Return the [x, y] coordinate for the center point of the cell that contains the specified text.  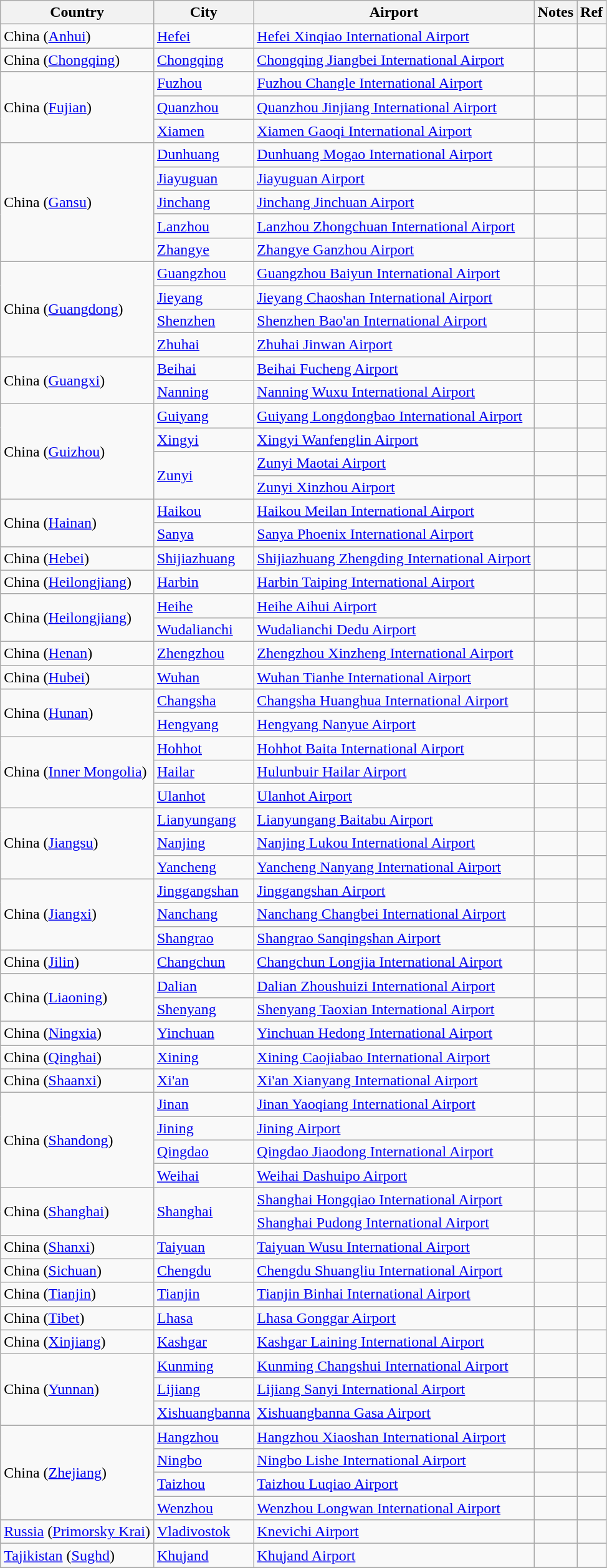
Jiayuguan [203, 178]
Xining [203, 1057]
Zhangye [203, 249]
Sanya Phoenix International Airport [394, 535]
Taizhou [203, 1484]
Jinggangshan [203, 891]
Jinan Yaoqiang International Airport [394, 1105]
Beihai Fucheng Airport [394, 369]
Wuhan Tianhe International Airport [394, 677]
Hengyang Nanyue Airport [394, 725]
Hailar [203, 772]
Zhengzhou Xinzheng International Airport [394, 653]
Hulunbuir Hailar Airport [394, 772]
Qingdao Jiaodong International Airport [394, 1152]
Fuzhou Changle International Airport [394, 84]
Qingdao [203, 1152]
Wudalianchi [203, 629]
China (Guangxi) [77, 380]
Shijiazhuang [203, 558]
Chengdu Shuangliu International Airport [394, 1270]
China (Guangdong) [77, 309]
Nanning [203, 392]
Ningbo [203, 1461]
Dalian Zhoushuizi International Airport [394, 985]
China (Ningxia) [77, 1033]
Lianyungang [203, 820]
City [203, 12]
Fuzhou [203, 84]
Lhasa [203, 1318]
Heihe Aihui Airport [394, 606]
Kunming [203, 1365]
Zhuhai Jinwan Airport [394, 345]
China (Henan) [77, 653]
China (Shanxi) [77, 1247]
China (Gansu) [77, 202]
China (Qinghai) [77, 1057]
China (Shaanxi) [77, 1081]
China (Jiangsu) [77, 843]
Xingyi [203, 440]
Knevichi Airport [394, 1532]
Quanzhou Jinjiang International Airport [394, 107]
Zhengzhou [203, 653]
Zunyi [203, 475]
Ref [592, 12]
Yancheng Nanyang International Airport [394, 867]
China (Tibet) [77, 1318]
Dunhuang Mogao International Airport [394, 155]
Country [77, 12]
Ulanhot Airport [394, 796]
Jieyang [203, 298]
Jinan [203, 1105]
Xiamen Gaoqi International Airport [394, 131]
China (Inner Mongolia) [77, 772]
Lianyungang Baitabu Airport [394, 820]
Xishuangbanna [203, 1413]
China (Tianjin) [77, 1294]
Dalian [203, 985]
Haikou Meilan International Airport [394, 511]
Chongqing [203, 60]
Changchun [203, 962]
China (Sichuan) [77, 1270]
Jieyang Chaoshan International Airport [394, 298]
Xingyi Wanfenglin Airport [394, 440]
Nanjing Lukou International Airport [394, 843]
Harbin [203, 582]
Dunhuang [203, 155]
Nanjing [203, 843]
Changchun Longjia International Airport [394, 962]
Jiayuguan Airport [394, 178]
Xiamen [203, 131]
China (Liaoning) [77, 997]
Russia (Primorsky Krai) [77, 1532]
China (Anhui) [77, 36]
Lanzhou Zhongchuan International Airport [394, 226]
China (Fujian) [77, 107]
Ulanhot [203, 796]
Hohhot Baita International Airport [394, 748]
Weihai [203, 1176]
Hefei Xinqiao International Airport [394, 36]
Sanya [203, 535]
China (Jiangxi) [77, 914]
Tajikistan (Sughd) [77, 1556]
Shangrao [203, 938]
Jining [203, 1128]
Tianjin Binhai International Airport [394, 1294]
Changsha [203, 701]
Wudalianchi Dedu Airport [394, 629]
Taizhou Luqiao Airport [394, 1484]
Changsha Huanghua International Airport [394, 701]
China (Xinjiang) [77, 1342]
China (Hubei) [77, 677]
Kunming Changshui International Airport [394, 1365]
Shenyang Taoxian International Airport [394, 1009]
Shanghai Pudong International Airport [394, 1223]
Kashgar [203, 1342]
Hangzhou [203, 1436]
Shijiazhuang Zhengding International Airport [394, 558]
Airport [394, 12]
Xi'an [203, 1081]
China (Hunan) [77, 713]
China (Zhejiang) [77, 1472]
Xi'an Xianyang International Airport [394, 1081]
China (Hainan) [77, 523]
Hangzhou Xiaoshan International Airport [394, 1436]
Hengyang [203, 725]
Jinchang [203, 202]
Tianjin [203, 1294]
Vladivostok [203, 1532]
Haikou [203, 511]
Khujand Airport [394, 1556]
Shenzhen [203, 321]
Shenzhen Bao'an International Airport [394, 321]
Zhangye Ganzhou Airport [394, 249]
Jinggangshan Airport [394, 891]
Chongqing Jiangbei International Airport [394, 60]
China (Chongqing) [77, 60]
Heihe [203, 606]
Chengdu [203, 1270]
China (Hebei) [77, 558]
Yinchuan Hedong International Airport [394, 1033]
Guangzhou [203, 273]
Xining Caojiabao International Airport [394, 1057]
Guiyang Longdongbao International Airport [394, 416]
Guiyang [203, 416]
Hefei [203, 36]
China (Shanghai) [77, 1211]
Yinchuan [203, 1033]
Taiyuan Wusu International Airport [394, 1247]
Yancheng [203, 867]
Harbin Taiping International Airport [394, 582]
Kashgar Laining International Airport [394, 1342]
Shenyang [203, 1009]
Notes [555, 12]
Jining Airport [394, 1128]
Ningbo Lishe International Airport [394, 1461]
Nanchang Changbei International Airport [394, 914]
Weihai Dashuipo Airport [394, 1176]
Taiyuan [203, 1247]
China (Guizhou) [77, 452]
Nanning Wuxu International Airport [394, 392]
Shangrao Sanqingshan Airport [394, 938]
Shanghai Hongqiao International Airport [394, 1199]
Beihai [203, 369]
Wenzhou Longwan International Airport [394, 1508]
Xishuangbanna Gasa Airport [394, 1413]
Jinchang Jinchuan Airport [394, 202]
Zunyi Maotai Airport [394, 463]
Nanchang [203, 914]
Lhasa Gonggar Airport [394, 1318]
Zunyi Xinzhou Airport [394, 487]
Shanghai [203, 1211]
Lanzhou [203, 226]
Lijiang [203, 1389]
Khujand [203, 1556]
Lijiang Sanyi International Airport [394, 1389]
Guangzhou Baiyun International Airport [394, 273]
Wenzhou [203, 1508]
Quanzhou [203, 107]
Hohhot [203, 748]
China (Shandong) [77, 1140]
China (Jilin) [77, 962]
China (Yunnan) [77, 1389]
Wuhan [203, 677]
Zhuhai [203, 345]
